Detect which cell encompasses the target text, then output its (X, Y) center coordinate. 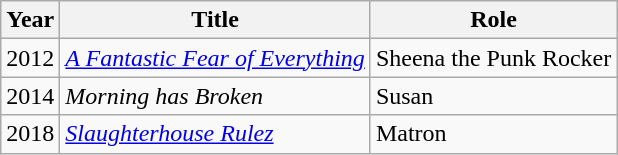
Role (493, 20)
2018 (30, 134)
2014 (30, 96)
Susan (493, 96)
Sheena the Punk Rocker (493, 58)
A Fantastic Fear of Everything (216, 58)
Title (216, 20)
Slaughterhouse Rulez (216, 134)
Morning has Broken (216, 96)
2012 (30, 58)
Matron (493, 134)
Year (30, 20)
